Scan for the cell matching the given text and deliver its (x, y) coordinate at center. 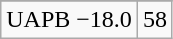
58 (154, 20)
UAPB −18.0 (70, 20)
